Return [X, Y] of the center of cell containing provided text 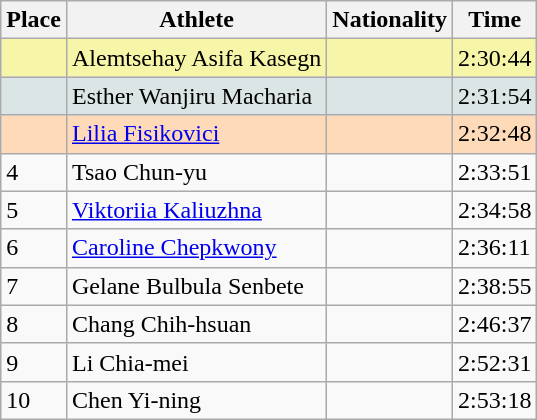
Alemtsehay Asifa Kasegn [196, 58]
2:32:48 [495, 134]
2:31:54 [495, 96]
Place [34, 20]
Viktoriia Kaliuzhna [196, 210]
5 [34, 210]
2:34:58 [495, 210]
10 [34, 400]
2:46:37 [495, 324]
Chen Yi-ning [196, 400]
Time [495, 20]
2:52:31 [495, 362]
9 [34, 362]
2:38:55 [495, 286]
2:30:44 [495, 58]
Athlete [196, 20]
Li Chia-mei [196, 362]
2:36:11 [495, 248]
8 [34, 324]
Chang Chih-hsuan [196, 324]
Caroline Chepkwony [196, 248]
Lilia Fisikovici [196, 134]
2:33:51 [495, 172]
7 [34, 286]
6 [34, 248]
Tsao Chun-yu [196, 172]
4 [34, 172]
2:53:18 [495, 400]
Gelane Bulbula Senbete [196, 286]
Esther Wanjiru Macharia [196, 96]
Nationality [390, 20]
